Pinpoint the cell where the given text exists, returning its [X, Y] midpoint coordinate. 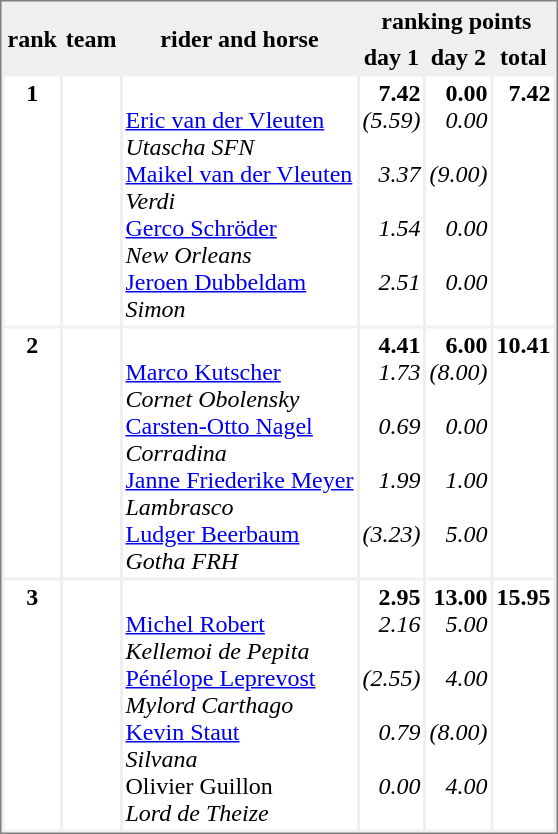
13.00 5.004.00(8.00)4.00 [458, 704]
2.95 2.16(2.55)0.790.00 [391, 704]
day 1 [391, 56]
3 [32, 704]
7.42 [523, 200]
6.00 (8.00)0.001.005.00 [458, 452]
team [92, 38]
Eric van der VleutenUtascha SFNMaikel van der VleutenVerdiGerco SchröderNew OrleansJeroen DubbeldamSimon [240, 200]
Marco KutscherCornet ObolenskyCarsten-Otto NagelCorradinaJanne Friederike MeyerLambrascoLudger BeerbaumGotha FRH [240, 452]
rider and horse [240, 38]
total [523, 56]
day 2 [458, 56]
4.41 1.730.691.99(3.23) [391, 452]
ranking points [456, 20]
7.42 (5.59)3.371.542.51 [391, 200]
15.95 [523, 704]
rank [32, 38]
10.41 [523, 452]
0.00 0.00(9.00)0.000.00 [458, 200]
1 [32, 200]
2 [32, 452]
Michel RobertKellemoi de PepitaPénélope LeprevostMylord CarthagoKevin StautSilvanaOlivier GuillonLord de Theize [240, 704]
